Capture the cell that displays the provided text and extract its [X, Y] central coordinate. 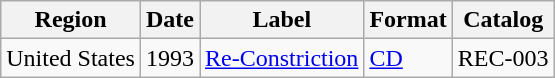
United States [71, 58]
1993 [170, 58]
CD [408, 58]
Re-Constriction [282, 58]
REC-003 [503, 58]
Label [282, 20]
Date [170, 20]
Region [71, 20]
Catalog [503, 20]
Format [408, 20]
